Output the (X, Y) coordinate of the center of the cell containing the given text.  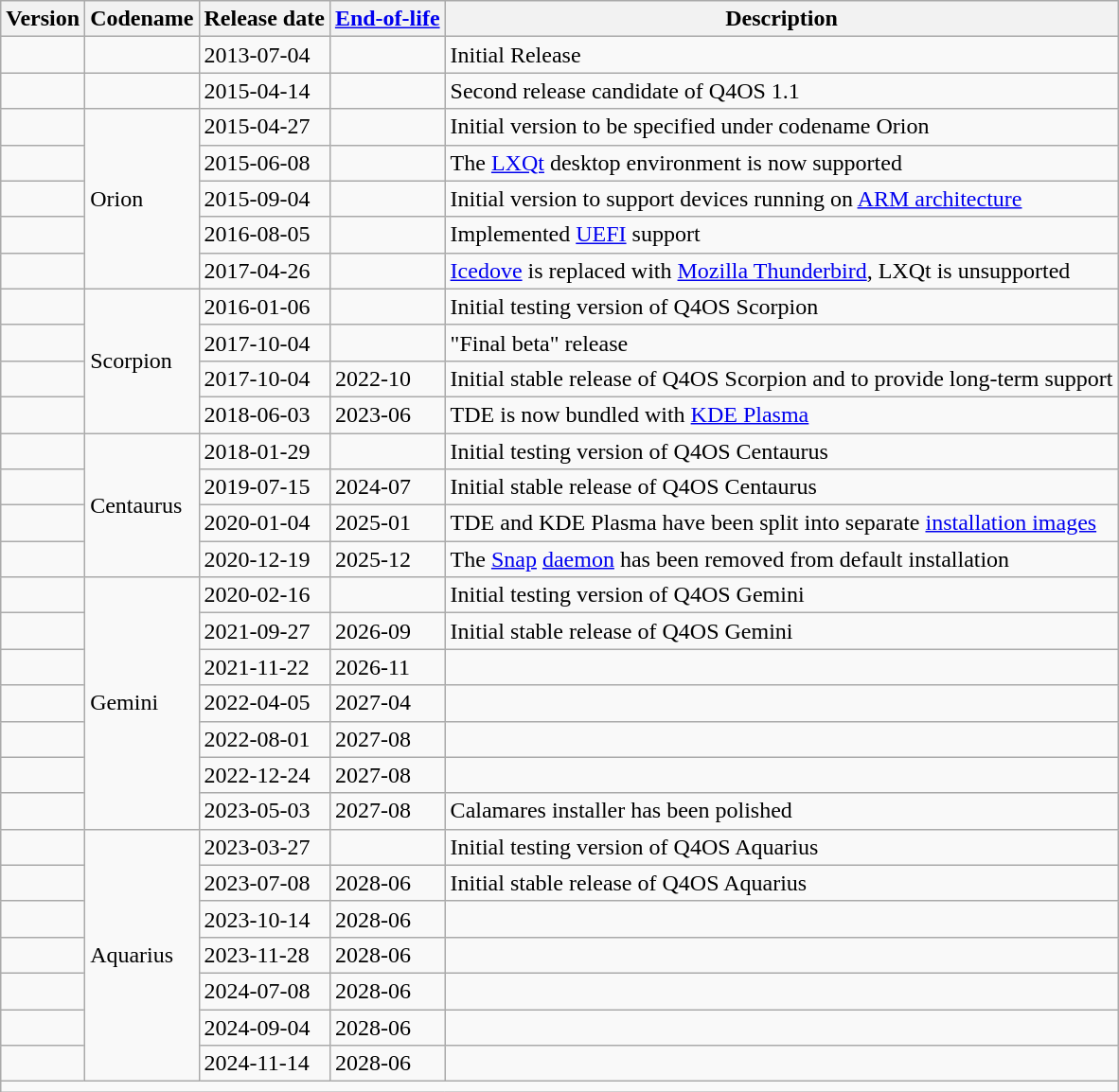
2020-12-19 (264, 559)
2022-08-01 (264, 739)
2015-04-14 (264, 91)
2026-09 (387, 631)
TDE and KDE Plasma have been split into separate installation images (782, 523)
2027-04 (387, 703)
2018-01-29 (264, 451)
Calamares installer has been polished (782, 811)
"Final beta" release (782, 343)
Initial stable release of Q4OS Gemini (782, 631)
TDE is now bundled with KDE Plasma (782, 414)
2016-01-06 (264, 307)
2016-08-05 (264, 235)
2023-06 (387, 414)
2013-07-04 (264, 55)
Initial testing version of Q4OS Gemini (782, 595)
2020-01-04 (264, 523)
2023-05-03 (264, 811)
2022-04-05 (264, 703)
Second release candidate of Q4OS 1.1 (782, 91)
2026-11 (387, 667)
Centaurus (142, 505)
2023-10-14 (264, 919)
2022-12-24 (264, 775)
2020-02-16 (264, 595)
The Snap daemon has been removed from default installation (782, 559)
Initial testing version of Q4OS Aquarius (782, 847)
Initial Release (782, 55)
2017-04-26 (264, 271)
2015-04-27 (264, 127)
2025-12 (387, 559)
Codename (142, 19)
2025-01 (387, 523)
2022-10 (387, 379)
Implemented UEFI support (782, 235)
Aquarius (142, 955)
Icedove is replaced with Mozilla Thunderbird, LXQt is unsupported (782, 271)
Orion (142, 199)
Initial testing version of Q4OS Centaurus (782, 451)
Initial version to be specified under codename Orion (782, 127)
Release date (264, 19)
The LXQt desktop environment is now supported (782, 163)
2018-06-03 (264, 414)
Gemini (142, 703)
2024-07 (387, 487)
2023-11-28 (264, 955)
2021-09-27 (264, 631)
Initial stable release of Q4OS Centaurus (782, 487)
2015-06-08 (264, 163)
2024-09-04 (264, 1027)
End-of-life (387, 19)
2023-03-27 (264, 847)
Initial stable release of Q4OS Aquarius (782, 883)
2015-09-04 (264, 199)
Initial version to support devices running on ARM architecture (782, 199)
2023-07-08 (264, 883)
Initial stable release of Q4OS Scorpion and to provide long-term support (782, 379)
Initial testing version of Q4OS Scorpion (782, 307)
Scorpion (142, 361)
2024-11-14 (264, 1064)
2024-07-08 (264, 991)
Description (782, 19)
2019-07-15 (264, 487)
2021-11-22 (264, 667)
Version (44, 19)
